Locate the cell with the specified text and output its [x, y] center coordinate. 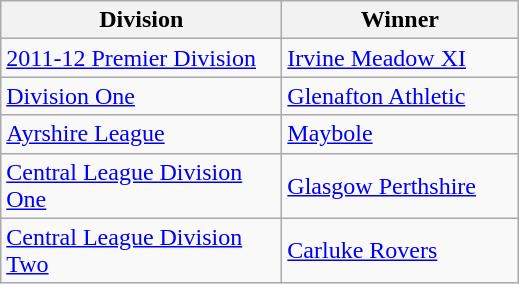
Glenafton Athletic [400, 96]
2011-12 Premier Division [142, 58]
Carluke Rovers [400, 250]
Irvine Meadow XI [400, 58]
Maybole [400, 134]
Central League Division Two [142, 250]
Division One [142, 96]
Winner [400, 20]
Division [142, 20]
Glasgow Perthshire [400, 186]
Ayrshire League [142, 134]
Central League Division One [142, 186]
